Determine the (x, y) coordinate at the center of the cell enclosing the given text.  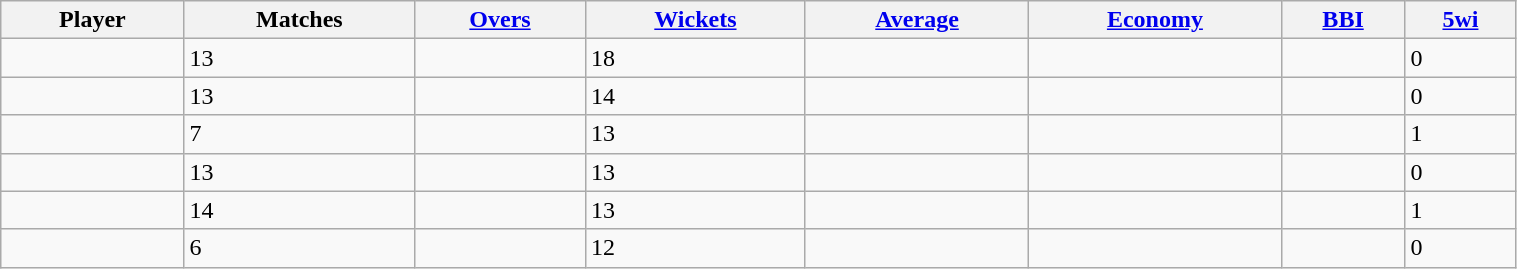
BBI (1343, 20)
6 (300, 248)
18 (695, 58)
5wi (1460, 20)
Matches (300, 20)
7 (300, 134)
Average (916, 20)
Wickets (695, 20)
Overs (500, 20)
Economy (1156, 20)
Player (92, 20)
12 (695, 248)
